Find where the given text appears and provide that cell's center as [x, y] coordinate. 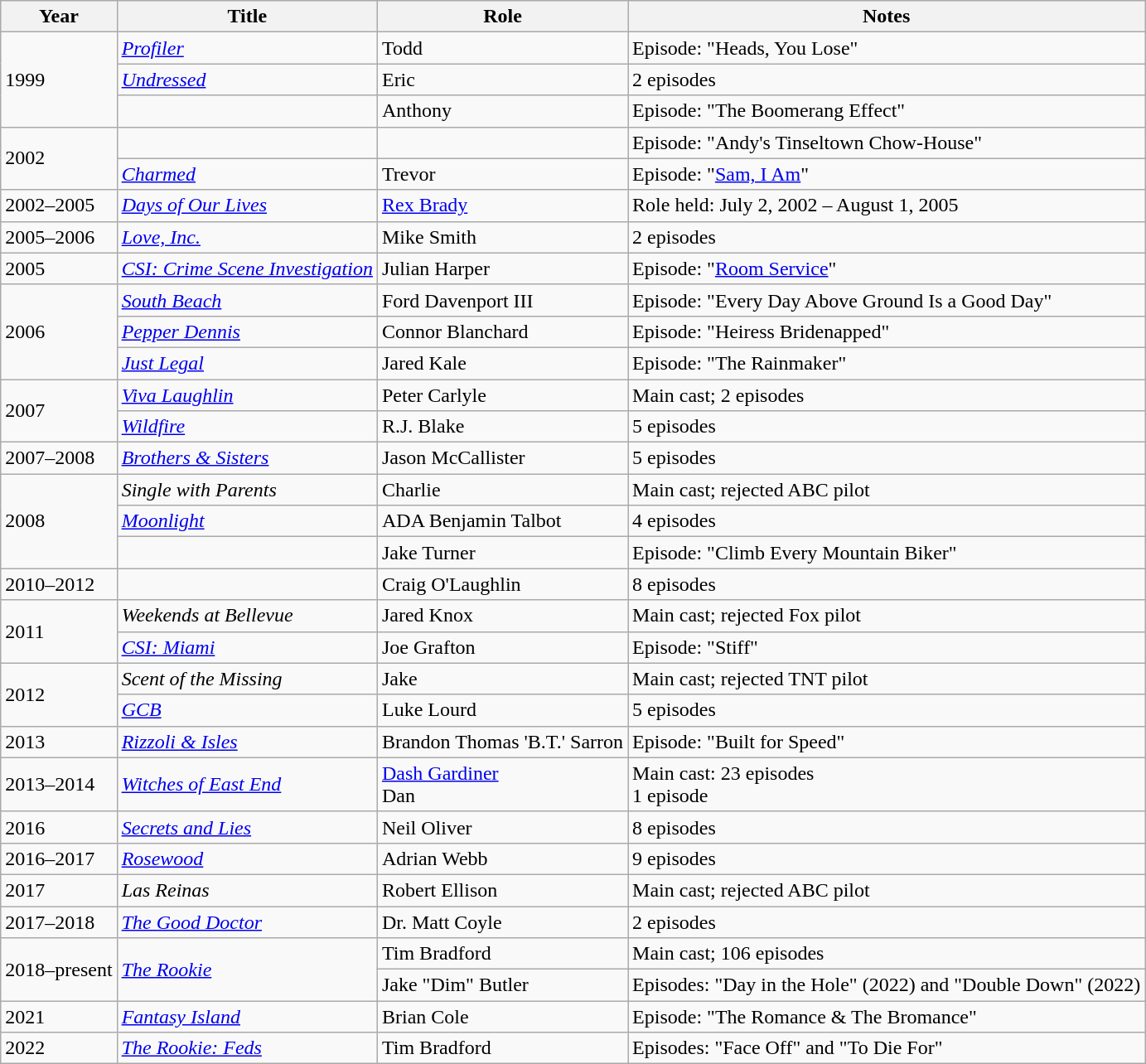
Mike Smith [502, 237]
Todd [502, 48]
Fantasy Island [247, 1017]
2002–2005 [59, 206]
Episode: "Andy's Tinseltown Chow-House" [887, 143]
Ford Davenport III [502, 300]
Main cast; 2 episodes [887, 395]
2006 [59, 331]
Jared Kale [502, 363]
2005–2006 [59, 237]
Scent of the Missing [247, 679]
2010–2012 [59, 584]
Rizzoli & Isles [247, 742]
Undressed [247, 80]
2022 [59, 1048]
Robert Ellison [502, 890]
Connor Blanchard [502, 331]
Eric [502, 80]
Main cast: 23 episodes1 episode [887, 784]
Role held: July 2, 2002 – August 1, 2005 [887, 206]
Episode: "The Rainmaker" [887, 363]
Episodes: "Day in the Hole" (2022) and "Double Down" (2022) [887, 985]
2012 [59, 694]
2018–present [59, 970]
Secrets and Lies [247, 827]
Just Legal [247, 363]
Main cast; rejected Fox pilot [887, 616]
South Beach [247, 300]
The Rookie: Feds [247, 1048]
R.J. Blake [502, 427]
2005 [59, 268]
Neil Oliver [502, 827]
Episode: "Climb Every Mountain Biker" [887, 553]
Moonlight [247, 521]
Charmed [247, 174]
Jake Turner [502, 553]
Year [59, 17]
2021 [59, 1017]
Episode: "Heads, You Lose" [887, 48]
2013–2014 [59, 784]
Charlie [502, 490]
GCB [247, 710]
Jake [502, 679]
Episodes: "Face Off" and "To Die For" [887, 1048]
Profiler [247, 48]
Peter Carlyle [502, 395]
CSI: Crime Scene Investigation [247, 268]
9 episodes [887, 858]
Luke Lourd [502, 710]
Episode: "Built for Speed" [887, 742]
Role [502, 17]
The Good Doctor [247, 922]
Jason McCallister [502, 458]
Main cast; 106 episodes [887, 954]
Jared Knox [502, 616]
Adrian Webb [502, 858]
Wildfire [247, 427]
2007–2008 [59, 458]
Dr. Matt Coyle [502, 922]
Single with Parents [247, 490]
2017–2018 [59, 922]
Days of Our Lives [247, 206]
Episode: "Room Service" [887, 268]
Episode: "Stiff" [887, 647]
2007 [59, 411]
Julian Harper [502, 268]
2002 [59, 158]
Main cast; rejected TNT pilot [887, 679]
Rosewood [247, 858]
Title [247, 17]
2008 [59, 521]
Episode: "The Romance & The Bromance" [887, 1017]
2016 [59, 827]
2011 [59, 631]
Craig O'Laughlin [502, 584]
Episode: "The Boomerang Effect" [887, 111]
Brandon Thomas 'B.T.' Sarron [502, 742]
2013 [59, 742]
1999 [59, 80]
2016–2017 [59, 858]
Love, Inc. [247, 237]
The Rookie [247, 970]
Witches of East End [247, 784]
Brothers & Sisters [247, 458]
Viva Laughlin [247, 395]
Jake "Dim" Butler [502, 985]
Brian Cole [502, 1017]
Notes [887, 17]
CSI: Miami [247, 647]
Dash GardinerDan [502, 784]
Episode: "Sam, I Am" [887, 174]
Anthony [502, 111]
Las Reinas [247, 890]
Joe Grafton [502, 647]
Rex Brady [502, 206]
2017 [59, 890]
Episode: "Heiress Bridenapped" [887, 331]
4 episodes [887, 521]
Weekends at Bellevue [247, 616]
Episode: "Every Day Above Ground Is a Good Day" [887, 300]
Trevor [502, 174]
Pepper Dennis [247, 331]
ADA Benjamin Talbot [502, 521]
